Return the [x, y] coordinate for the center point of the cell that contains the specified text.  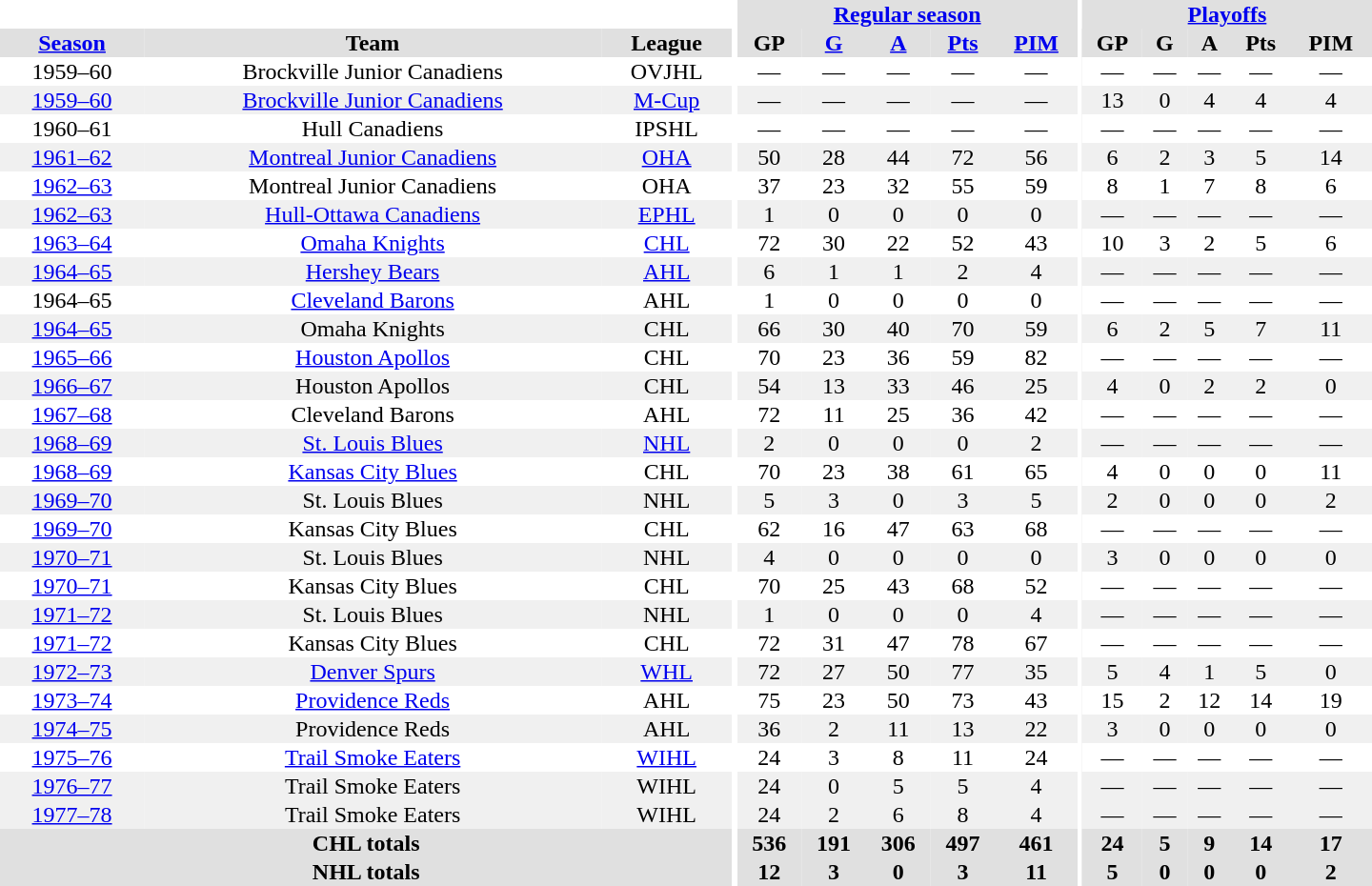
66 [769, 329]
17 [1331, 843]
1966–67 [72, 386]
54 [769, 386]
37 [769, 186]
16 [834, 529]
78 [963, 643]
1974–75 [72, 729]
67 [1036, 643]
1972–73 [72, 672]
75 [769, 700]
35 [1036, 672]
77 [963, 672]
10 [1113, 243]
Hull-Ottawa Canadiens [373, 214]
EPHL [667, 214]
38 [898, 472]
1976–77 [72, 786]
73 [963, 700]
497 [963, 843]
CHL totals [366, 843]
1961–62 [72, 157]
61 [963, 472]
Regular season [907, 14]
1975–76 [72, 757]
15 [1113, 700]
Playoffs [1227, 14]
WHL [667, 672]
1967–68 [72, 414]
63 [963, 529]
Denver Spurs [373, 672]
40 [898, 329]
1973–74 [72, 700]
27 [834, 672]
56 [1036, 157]
306 [898, 843]
League [667, 43]
1960–61 [72, 129]
Season [72, 43]
1963–64 [72, 243]
NHL totals [366, 872]
55 [963, 186]
M-Cup [667, 100]
33 [898, 386]
536 [769, 843]
19 [1331, 700]
32 [898, 186]
1965–66 [72, 357]
Team [373, 43]
191 [834, 843]
44 [898, 157]
Hull Canadiens [373, 129]
Hershey Bears [373, 272]
46 [963, 386]
31 [834, 643]
IPSHL [667, 129]
OVJHL [667, 71]
62 [769, 529]
1977–78 [72, 815]
82 [1036, 357]
28 [834, 157]
42 [1036, 414]
461 [1036, 843]
9 [1210, 843]
65 [1036, 472]
